For the text-containing cell, return its midpoint in [x, y] coordinate format. 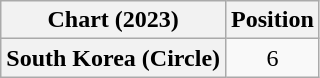
South Korea (Circle) [114, 58]
6 [273, 58]
Position [273, 20]
Chart (2023) [114, 20]
